Determine the [X, Y] coordinate at the center of the cell enclosing the given text.  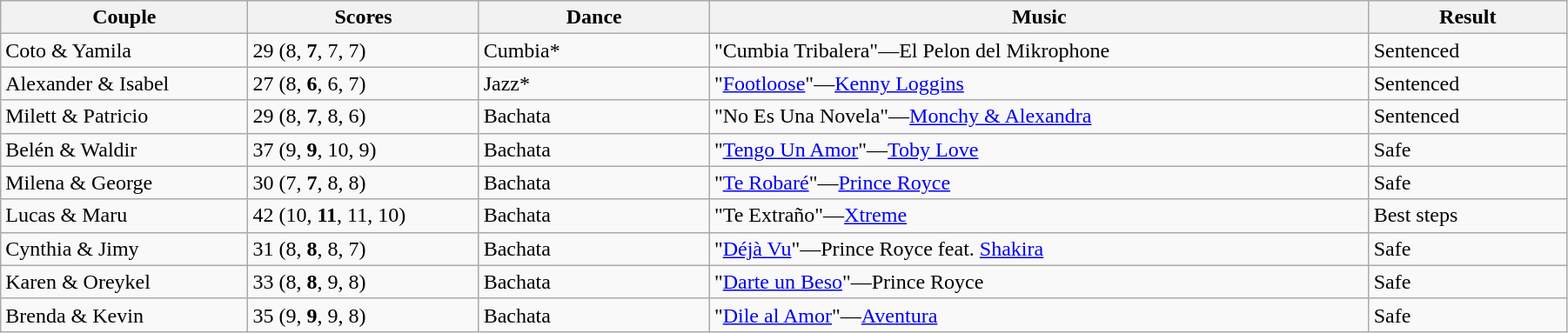
37 (9, 9, 10, 9) [364, 150]
Scores [364, 17]
"Te Robaré"—Prince Royce [1039, 183]
"Tengo Un Amor"—Toby Love [1039, 150]
29 (8, 7, 8, 6) [364, 117]
"Te Extraño"—Xtreme [1039, 216]
30 (7, 7, 8, 8) [364, 183]
Milett & Patricio [124, 117]
27 (8, 6, 6, 7) [364, 83]
Brenda & Kevin [124, 315]
Karen & Oreykel [124, 282]
"Footloose"—Kenny Loggins [1039, 83]
"Déjà Vu"—Prince Royce feat. Shakira [1039, 249]
33 (8, 8, 9, 8) [364, 282]
Jazz* [593, 83]
Dance [593, 17]
Result [1467, 17]
Cynthia & Jimy [124, 249]
Cumbia* [593, 50]
Couple [124, 17]
"Darte un Beso"—Prince Royce [1039, 282]
Best steps [1467, 216]
31 (8, 8, 8, 7) [364, 249]
Alexander & Isabel [124, 83]
Belén & Waldir [124, 150]
Lucas & Maru [124, 216]
35 (9, 9, 9, 8) [364, 315]
Coto & Yamila [124, 50]
"Dile al Amor"—Aventura [1039, 315]
"No Es Una Novela"—Monchy & Alexandra [1039, 117]
Milena & George [124, 183]
"Cumbia Tribalera"—El Pelon del Mikrophone [1039, 50]
29 (8, 7, 7, 7) [364, 50]
Music [1039, 17]
42 (10, 11, 11, 10) [364, 216]
